Detect which cell encompasses the target text, then output its (x, y) center coordinate. 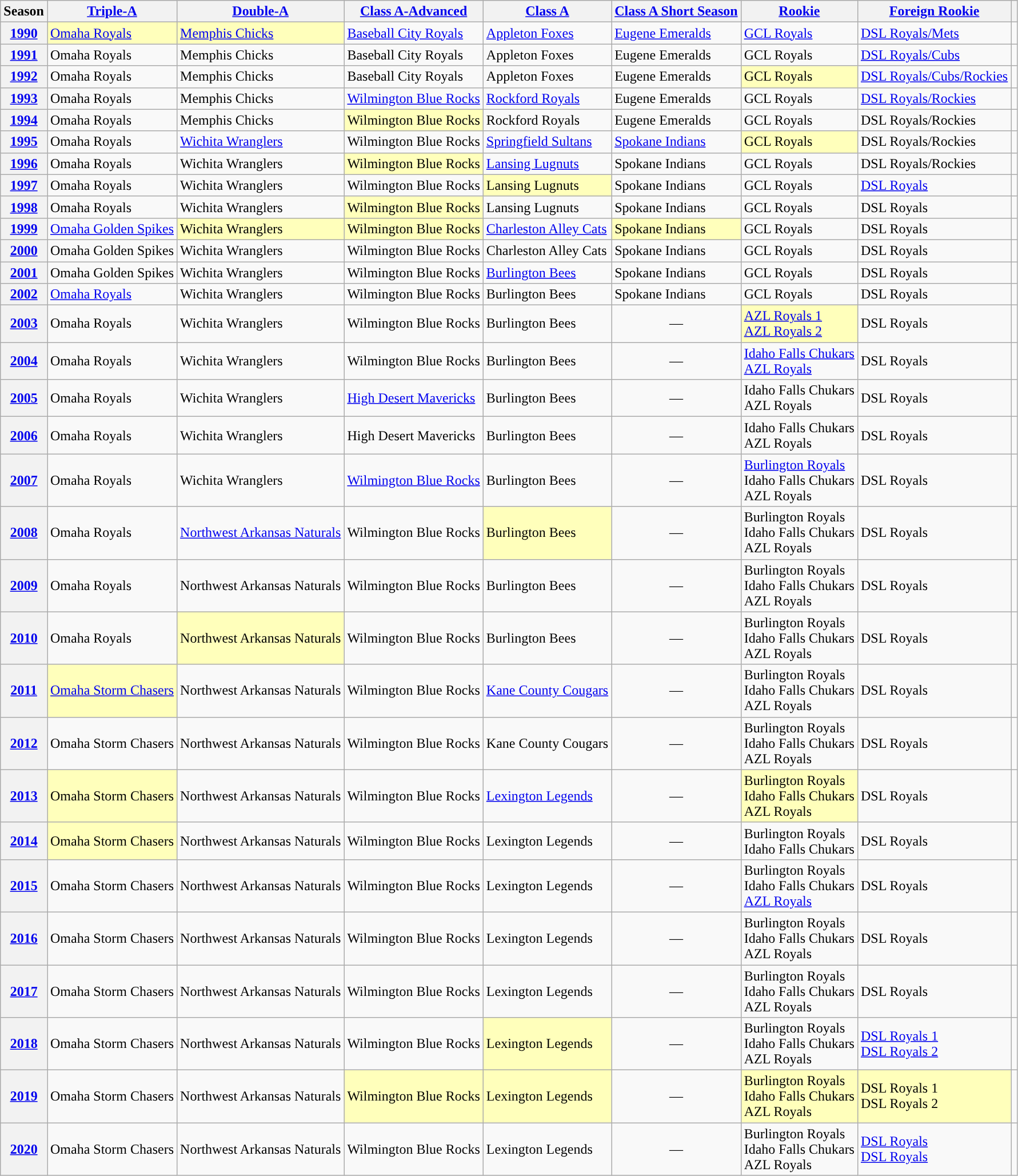
2015 (24, 886)
2011 (24, 691)
2013 (24, 796)
DSL Royals/Cubs (934, 55)
2014 (24, 840)
1993 (24, 98)
1998 (24, 207)
2004 (24, 361)
2020 (24, 1149)
2001 (24, 273)
2016 (24, 938)
Class A (547, 11)
DSL Royals/Mets (934, 33)
Triple-A (112, 11)
Class A Short Season (676, 11)
1995 (24, 142)
Springfield Sultans (547, 142)
2002 (24, 294)
1999 (24, 229)
2000 (24, 250)
1992 (24, 77)
2005 (24, 398)
1997 (24, 185)
Burlington RoyalsIdaho Falls Chukars (799, 840)
2019 (24, 1097)
1996 (24, 164)
Double-A (261, 11)
Rookie (799, 11)
AZL Royals 1AZL Royals 2 (799, 324)
Foreign Rookie (934, 11)
Season (24, 11)
2017 (24, 991)
2007 (24, 480)
2009 (24, 585)
2012 (24, 743)
1991 (24, 55)
2008 (24, 533)
2010 (24, 638)
1994 (24, 120)
1990 (24, 33)
Class A-Advanced (414, 11)
2003 (24, 324)
2006 (24, 436)
DSL Royals/Cubs/Rockies (934, 77)
DSL RoyalsDSL Royals (934, 1149)
2018 (24, 1044)
